Extract the [x, y] coordinate from the center of the cell holding the provided text.  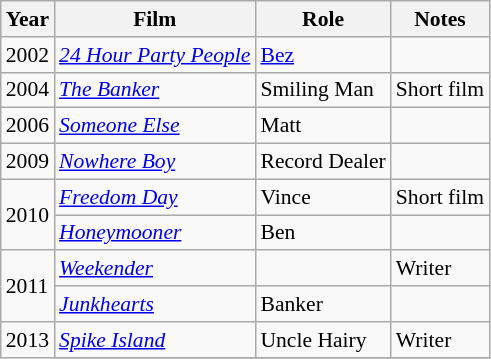
Record Dealer [322, 162]
Honeymooner [154, 233]
Bez [322, 55]
Vince [322, 197]
Freedom Day [154, 197]
2011 [28, 286]
2002 [28, 55]
Notes [440, 19]
Smiling Man [322, 90]
2006 [28, 126]
2009 [28, 162]
Ben [322, 233]
Uncle Hairy [322, 340]
Spike Island [154, 340]
Junkhearts [154, 304]
Banker [322, 304]
2013 [28, 340]
The Banker [154, 90]
Weekender [154, 269]
Film [154, 19]
Nowhere Boy [154, 162]
2010 [28, 214]
24 Hour Party People [154, 55]
Matt [322, 126]
2004 [28, 90]
Someone Else [154, 126]
Role [322, 19]
Year [28, 19]
